Identify which cell holds the provided text, then report its [x, y] central coordinate. 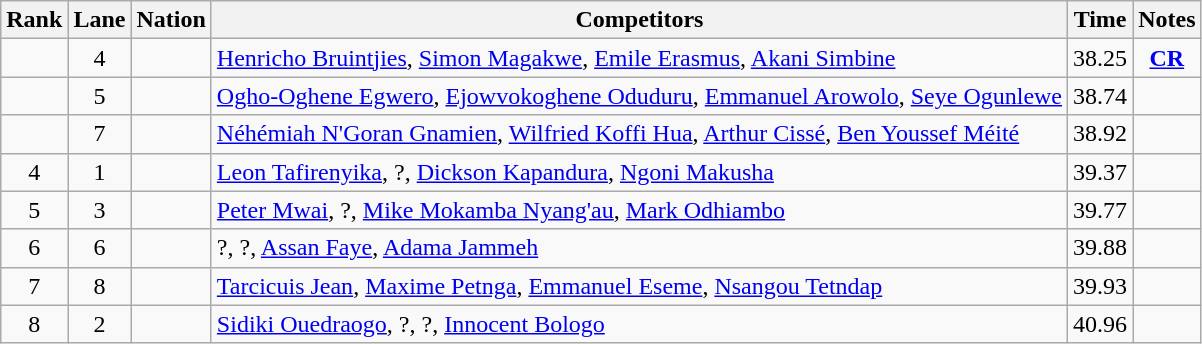
Nation [171, 20]
Tarcicuis Jean, Maxime Petnga, Emmanuel Eseme, Nsangou Tetndap [639, 286]
Notes [1167, 20]
Sidiki Ouedraogo, ?, ?, Innocent Bologo [639, 324]
?, ?, Assan Faye, Adama Jammeh [639, 248]
38.92 [1100, 134]
Rank [34, 20]
3 [100, 210]
39.37 [1100, 172]
Competitors [639, 20]
39.88 [1100, 248]
Leon Tafirenyika, ?, Dickson Kapandura, Ngoni Makusha [639, 172]
Lane [100, 20]
Ogho-Oghene Egwero, Ejowvokoghene Oduduru, Emmanuel Arowolo, Seye Ogunlewe [639, 96]
Time [1100, 20]
2 [100, 324]
39.93 [1100, 286]
CR [1167, 58]
Henricho Bruintjies, Simon Magakwe, Emile Erasmus, Akani Simbine [639, 58]
39.77 [1100, 210]
40.96 [1100, 324]
Peter Mwai, ?, Mike Mokamba Nyang'au, Mark Odhiambo [639, 210]
1 [100, 172]
Néhémiah N'Goran Gnamien, Wilfried Koffi Hua, Arthur Cissé, Ben Youssef Méité [639, 134]
38.25 [1100, 58]
38.74 [1100, 96]
